Return (X, Y) of the center of cell containing provided text 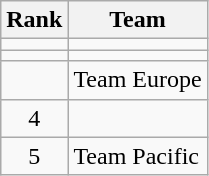
Team (138, 20)
5 (34, 156)
4 (34, 118)
Rank (34, 20)
Team Europe (138, 80)
Team Pacific (138, 156)
